Identify which cell holds the provided text, then report its [X, Y] central coordinate. 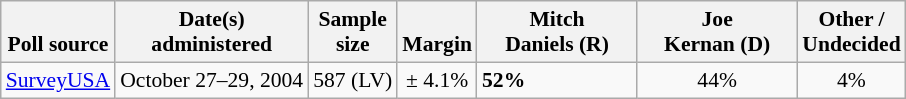
4% [851, 80]
SurveyUSA [58, 80]
44% [717, 80]
October 27–29, 2004 [212, 80]
Poll source [58, 32]
Margin [437, 32]
587 (LV) [352, 80]
Date(s)administered [212, 32]
± 4.1% [437, 80]
MitchDaniels (R) [557, 32]
JoeKernan (D) [717, 32]
52% [557, 80]
Other /Undecided [851, 32]
Samplesize [352, 32]
